For the text-containing cell, return its midpoint in (x, y) coordinate format. 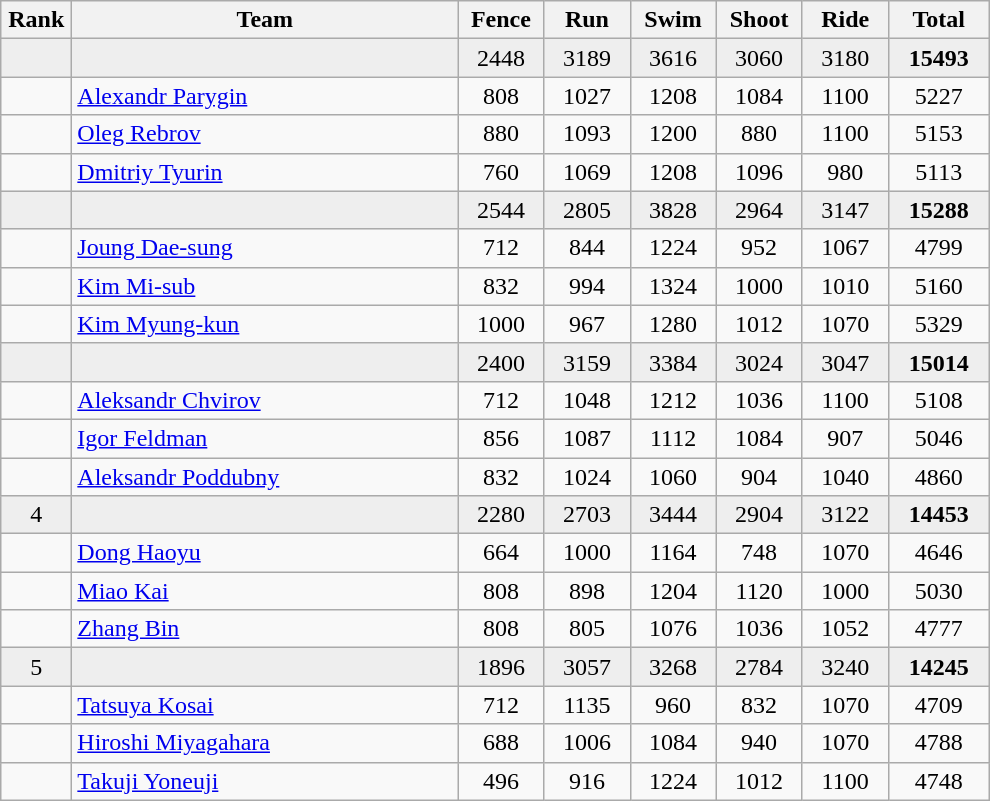
14245 (938, 667)
907 (845, 438)
5046 (938, 438)
994 (587, 286)
2280 (501, 515)
3828 (673, 210)
4709 (938, 705)
Shoot (759, 20)
4788 (938, 743)
967 (587, 324)
Igor Feldman (265, 438)
3147 (845, 210)
4 (36, 515)
1052 (845, 629)
1120 (759, 591)
940 (759, 743)
5227 (938, 96)
2784 (759, 667)
898 (587, 591)
3444 (673, 515)
14453 (938, 515)
Oleg Rebrov (265, 134)
1067 (845, 248)
1204 (673, 591)
15014 (938, 362)
688 (501, 743)
1093 (587, 134)
15493 (938, 58)
1096 (759, 172)
Miao Kai (265, 591)
Takuji Yoneuji (265, 781)
1164 (673, 553)
Run (587, 20)
4777 (938, 629)
Alexandr Parygin (265, 96)
3159 (587, 362)
2805 (587, 210)
Zhang Bin (265, 629)
5329 (938, 324)
3057 (587, 667)
Team (265, 20)
1200 (673, 134)
1135 (587, 705)
904 (759, 477)
4646 (938, 553)
3060 (759, 58)
4860 (938, 477)
Joung Dae-sung (265, 248)
5160 (938, 286)
1324 (673, 286)
1024 (587, 477)
2448 (501, 58)
3024 (759, 362)
1087 (587, 438)
Kim Myung-kun (265, 324)
960 (673, 705)
5108 (938, 400)
3384 (673, 362)
Rank (36, 20)
Fence (501, 20)
664 (501, 553)
4799 (938, 248)
805 (587, 629)
980 (845, 172)
Aleksandr Chvirov (265, 400)
Dmitriy Tyurin (265, 172)
1076 (673, 629)
Total (938, 20)
5153 (938, 134)
496 (501, 781)
3047 (845, 362)
3616 (673, 58)
1212 (673, 400)
2544 (501, 210)
916 (587, 781)
2904 (759, 515)
Swim (673, 20)
5113 (938, 172)
4748 (938, 781)
1027 (587, 96)
1006 (587, 743)
Hiroshi Miyagahara (265, 743)
1112 (673, 438)
15288 (938, 210)
Ride (845, 20)
1040 (845, 477)
Dong Haoyu (265, 553)
3122 (845, 515)
952 (759, 248)
2400 (501, 362)
844 (587, 248)
748 (759, 553)
5030 (938, 591)
Aleksandr Poddubny (265, 477)
1048 (587, 400)
1280 (673, 324)
2703 (587, 515)
3180 (845, 58)
1896 (501, 667)
856 (501, 438)
Tatsuya Kosai (265, 705)
Kim Mi-sub (265, 286)
3189 (587, 58)
2964 (759, 210)
3240 (845, 667)
1069 (587, 172)
1010 (845, 286)
5 (36, 667)
3268 (673, 667)
1060 (673, 477)
760 (501, 172)
